Identify which cell holds the provided text, then report its [X, Y] central coordinate. 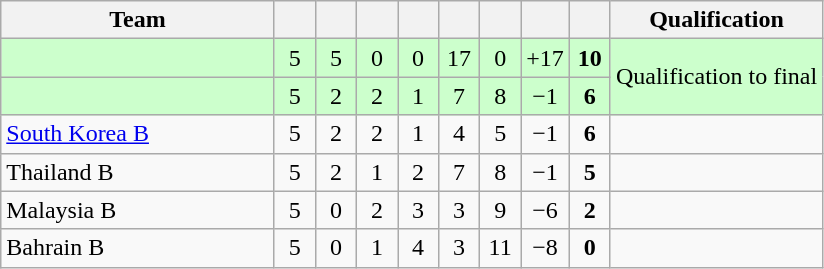
+17 [546, 58]
South Korea B [138, 134]
−6 [546, 210]
10 [590, 58]
Qualification [716, 20]
Malaysia B [138, 210]
−8 [546, 248]
11 [500, 248]
Thailand B [138, 172]
Qualification to final [716, 77]
9 [500, 210]
Team [138, 20]
Bahrain B [138, 248]
17 [460, 58]
